Pinpoint the cell where the given text exists, returning its [x, y] midpoint coordinate. 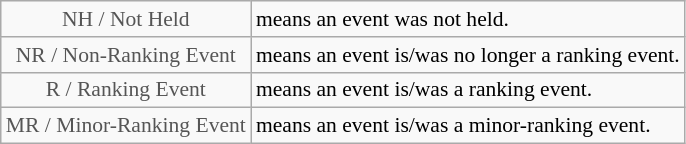
R / Ranking Event [126, 90]
means an event is/was a ranking event. [468, 90]
NH / Not Held [126, 19]
means an event is/was no longer a ranking event. [468, 55]
NR / Non-Ranking Event [126, 55]
means an event was not held. [468, 19]
means an event is/was a minor-ranking event. [468, 126]
MR / Minor-Ranking Event [126, 126]
